Return the [X, Y] coordinate for the center point of the cell that contains the specified text.  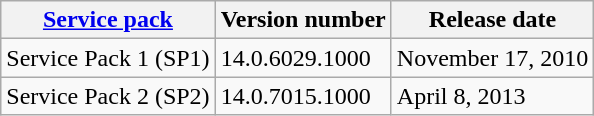
14.0.6029.1000 [303, 58]
Service Pack 1 (SP1) [108, 58]
Service Pack 2 (SP2) [108, 96]
Service pack [108, 20]
Release date [492, 20]
April 8, 2013 [492, 96]
Version number [303, 20]
14.0.7015.1000 [303, 96]
November 17, 2010 [492, 58]
